Identify which cell holds the provided text, then report its (x, y) central coordinate. 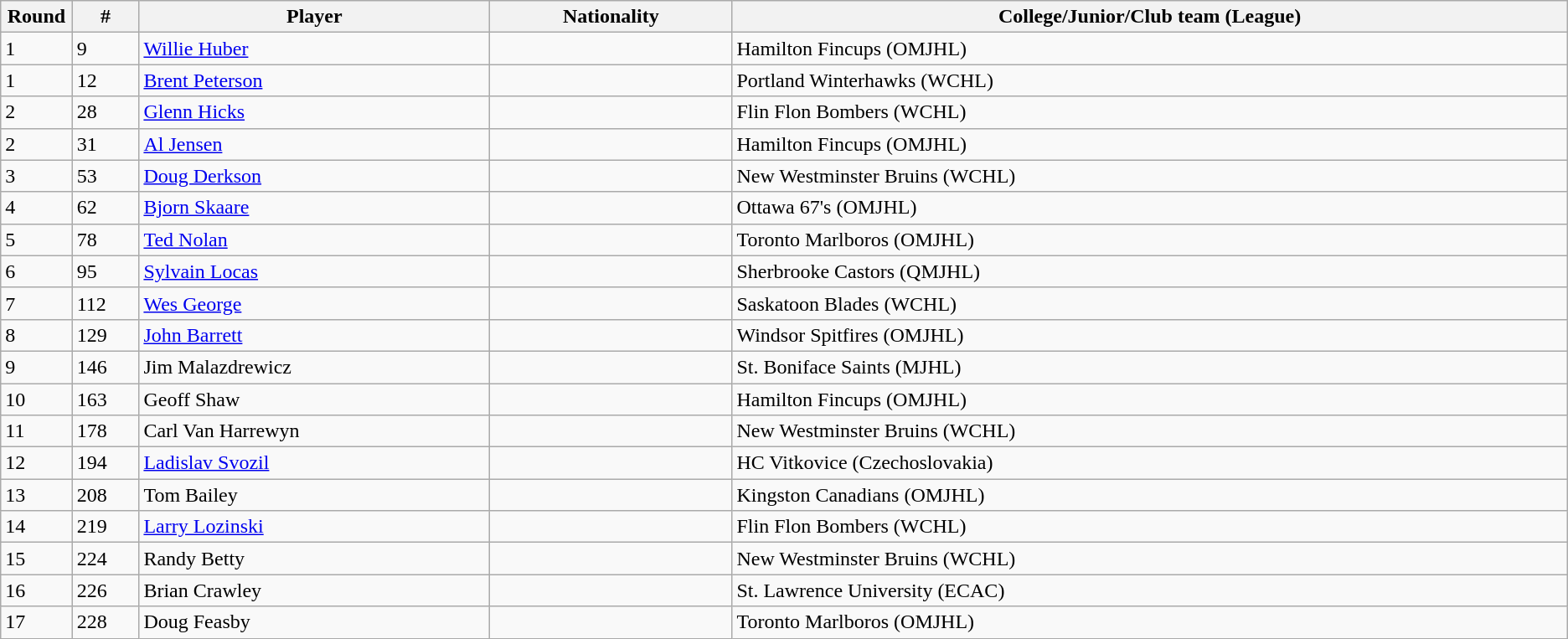
Wes George (315, 303)
14 (37, 527)
129 (106, 335)
John Barrett (315, 335)
Geoff Shaw (315, 399)
Round (37, 17)
Jim Malazdrewicz (315, 367)
178 (106, 431)
224 (106, 559)
Brian Crawley (315, 590)
Doug Feasby (315, 622)
10 (37, 399)
Tom Bailey (315, 495)
53 (106, 176)
11 (37, 431)
St. Lawrence University (ECAC) (1149, 590)
95 (106, 271)
Nationality (611, 17)
College/Junior/Club team (League) (1149, 17)
15 (37, 559)
8 (37, 335)
Doug Derkson (315, 176)
# (106, 17)
13 (37, 495)
HC Vitkovice (Czechoslovakia) (1149, 463)
Ted Nolan (315, 240)
Player (315, 17)
Bjorn Skaare (315, 208)
Ottawa 67's (OMJHL) (1149, 208)
4 (37, 208)
28 (106, 112)
112 (106, 303)
Willie Huber (315, 49)
163 (106, 399)
St. Boniface Saints (MJHL) (1149, 367)
Ladislav Svozil (315, 463)
Carl Van Harrewyn (315, 431)
78 (106, 240)
Glenn Hicks (315, 112)
17 (37, 622)
16 (37, 590)
219 (106, 527)
5 (37, 240)
31 (106, 144)
Randy Betty (315, 559)
208 (106, 495)
Larry Lozinski (315, 527)
Brent Peterson (315, 80)
Saskatoon Blades (WCHL) (1149, 303)
7 (37, 303)
Windsor Spitfires (OMJHL) (1149, 335)
Kingston Canadians (OMJHL) (1149, 495)
62 (106, 208)
Sherbrooke Castors (QMJHL) (1149, 271)
228 (106, 622)
Portland Winterhawks (WCHL) (1149, 80)
3 (37, 176)
Al Jensen (315, 144)
226 (106, 590)
146 (106, 367)
6 (37, 271)
194 (106, 463)
Sylvain Locas (315, 271)
